Determine the (x, y) coordinate at the center of the cell enclosing the given text.  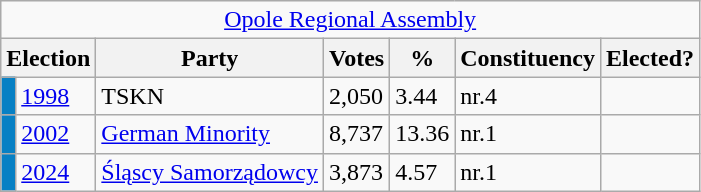
4.57 (422, 172)
3,873 (356, 172)
3.44 (422, 96)
Election (48, 58)
8,737 (356, 134)
2,050 (356, 96)
Party (210, 58)
2024 (56, 172)
13.36 (422, 134)
2002 (56, 134)
Votes (356, 58)
Constituency (528, 58)
Śląscy Samorządowcy (210, 172)
1998 (56, 96)
German Minority (210, 134)
nr.4 (528, 96)
Opole Regional Assembly (350, 20)
% (422, 58)
Elected? (650, 58)
TSKN (210, 96)
